Identify which cell holds the provided text, then report its (X, Y) central coordinate. 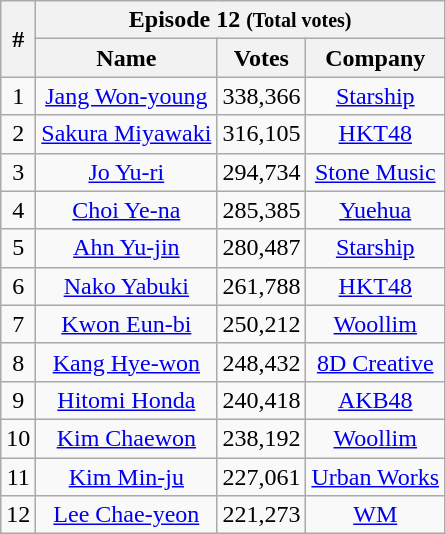
Episode 12 (Total votes) (240, 20)
250,212 (262, 324)
221,273 (262, 515)
Sakura Miyawaki (126, 134)
Kim Min-ju (126, 477)
# (18, 39)
4 (18, 210)
Choi Ye-na (126, 210)
Ahn Yu-jin (126, 248)
240,418 (262, 400)
294,734 (262, 172)
Yuehua (376, 210)
Hitomi Honda (126, 400)
Kang Hye-won (126, 362)
Stone Music (376, 172)
2 (18, 134)
261,788 (262, 286)
AKB48 (376, 400)
Lee Chae-yeon (126, 515)
280,487 (262, 248)
Jang Won-young (126, 96)
6 (18, 286)
285,385 (262, 210)
227,061 (262, 477)
8D Creative (376, 362)
5 (18, 248)
1 (18, 96)
9 (18, 400)
Nako Yabuki (126, 286)
Kwon Eun-bi (126, 324)
Urban Works (376, 477)
338,366 (262, 96)
8 (18, 362)
Company (376, 58)
10 (18, 438)
238,192 (262, 438)
12 (18, 515)
248,432 (262, 362)
11 (18, 477)
Votes (262, 58)
3 (18, 172)
Name (126, 58)
316,105 (262, 134)
7 (18, 324)
Kim Chaewon (126, 438)
Jo Yu-ri (126, 172)
WM (376, 515)
